Extract the (x, y) coordinate from the center of the cell holding the provided text.  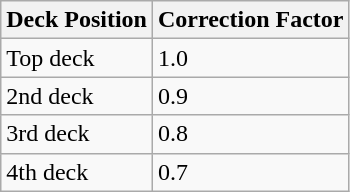
1.0 (250, 58)
Top deck (77, 58)
0.7 (250, 172)
0.8 (250, 134)
Correction Factor (250, 20)
Deck Position (77, 20)
0.9 (250, 96)
4th deck (77, 172)
2nd deck (77, 96)
3rd deck (77, 134)
